Output the [X, Y] coordinate of the center of the cell containing the given text.  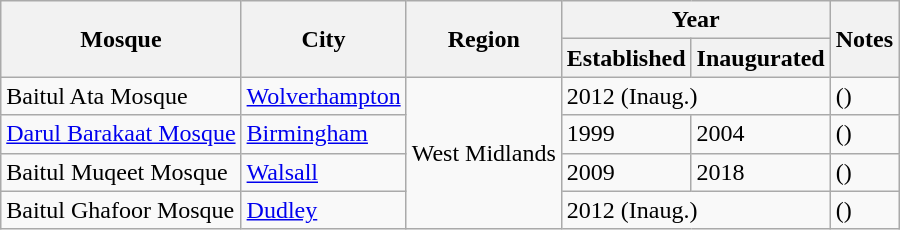
Mosque [121, 39]
Walsall [324, 172]
Baitul Muqeet Mosque [121, 172]
Darul Barakaat Mosque [121, 134]
City [324, 39]
Baitul Ata Mosque [121, 96]
2004 [760, 134]
Baitul Ghafoor Mosque [121, 210]
West Midlands [484, 153]
Wolverhampton [324, 96]
Notes [864, 39]
1999 [626, 134]
2018 [760, 172]
Birmingham [324, 134]
Dudley [324, 210]
Inaugurated [760, 58]
Established [626, 58]
Year [696, 20]
Region [484, 39]
2009 [626, 172]
